Identify which cell holds the provided text, then report its (x, y) central coordinate. 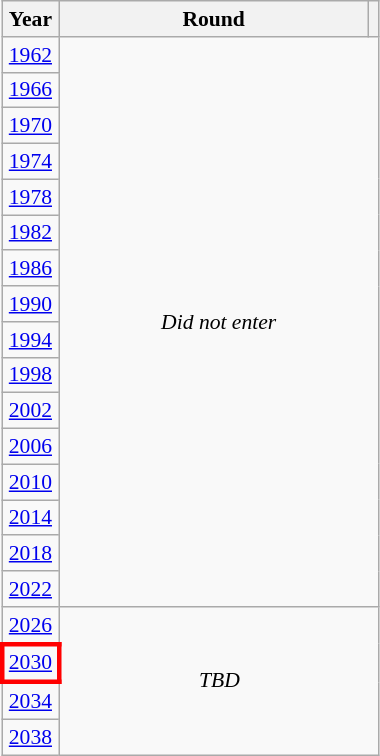
TBD (219, 681)
Did not enter (219, 322)
2010 (30, 482)
2022 (30, 589)
1986 (30, 269)
2034 (30, 702)
2018 (30, 554)
1962 (30, 55)
Year (30, 19)
1998 (30, 375)
Round (214, 19)
1982 (30, 233)
2030 (30, 664)
2014 (30, 518)
2002 (30, 411)
1970 (30, 126)
1990 (30, 304)
1974 (30, 162)
1978 (30, 197)
1994 (30, 340)
1966 (30, 90)
2006 (30, 447)
2026 (30, 626)
2038 (30, 738)
